Pinpoint the cell where the given text exists, returning its (X, Y) midpoint coordinate. 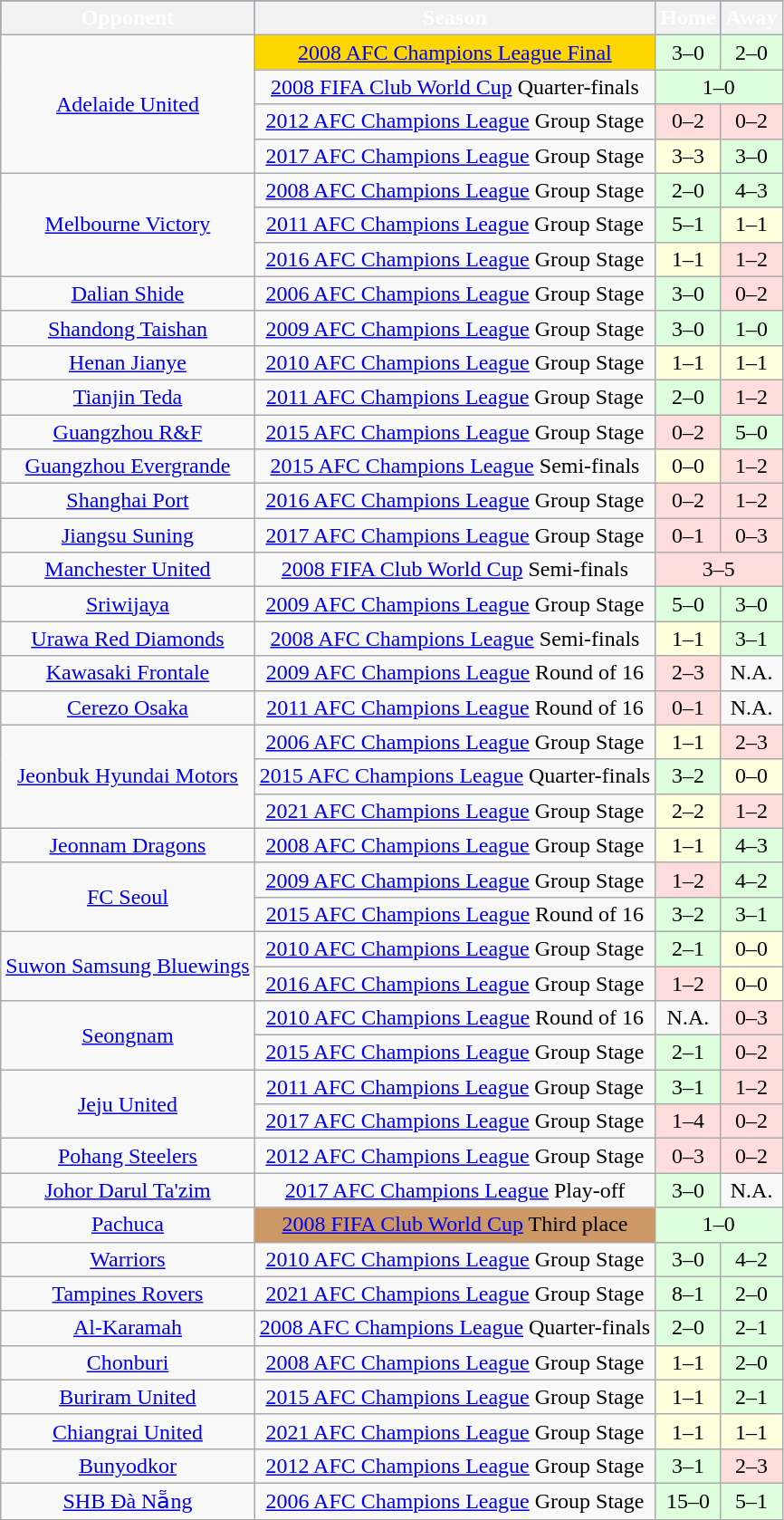
Warriors (128, 1259)
2008 FIFA Club World Cup Semi-finals (454, 570)
2008 FIFA Club World Cup Quarter-finals (454, 87)
Cerezo Osaka (128, 707)
2008 AFC Champions League Quarter-finals (454, 1328)
1–4 (688, 1121)
2008 AFC Champions League Final (454, 53)
2017 AFC Champions League Play-off (454, 1190)
Shanghai Port (128, 501)
Opponent (128, 18)
Kawasaki Frontale (128, 673)
Pohang Steelers (128, 1156)
Jeonbuk Hyundai Motors (128, 776)
FC Seoul (128, 897)
Home (688, 18)
Pachuca (128, 1225)
Johor Darul Ta'zim (128, 1190)
Jiangsu Suning (128, 535)
Guangzhou Evergrande (128, 467)
2015 AFC Champions League Round of 16 (454, 914)
Guangzhou R&F (128, 432)
Jeju United (128, 1104)
Manchester United (128, 570)
3–3 (688, 156)
Season (454, 18)
Sriwijaya (128, 604)
Adelaide United (128, 104)
15–0 (688, 1501)
Suwon Samsung Bluewings (128, 966)
Chiangrai United (128, 1431)
3–5 (719, 570)
Urawa Red Diamonds (128, 639)
Dalian Shide (128, 293)
2010 AFC Champions League Round of 16 (454, 1018)
2015 AFC Champions League Semi-finals (454, 467)
8–1 (688, 1294)
Al-Karamah (128, 1328)
2008 AFC Champions League Semi-finals (454, 639)
2009 AFC Champions League Round of 16 (454, 673)
Jeonnam Dragons (128, 845)
Shandong Taishan (128, 328)
Melbourne Victory (128, 225)
2–2 (688, 811)
Away (751, 18)
Buriram United (128, 1397)
Tampines Rovers (128, 1294)
Seongnam (128, 1035)
2015 AFC Champions League Quarter-finals (454, 776)
Henan Jianye (128, 362)
2008 FIFA Club World Cup Third place (454, 1225)
SHB Đà Nẵng (128, 1501)
Bunyodkor (128, 1466)
2011 AFC Champions League Round of 16 (454, 707)
Tianjin Teda (128, 397)
Chonburi (128, 1362)
